Capture the cell that displays the provided text and extract its (X, Y) central coordinate. 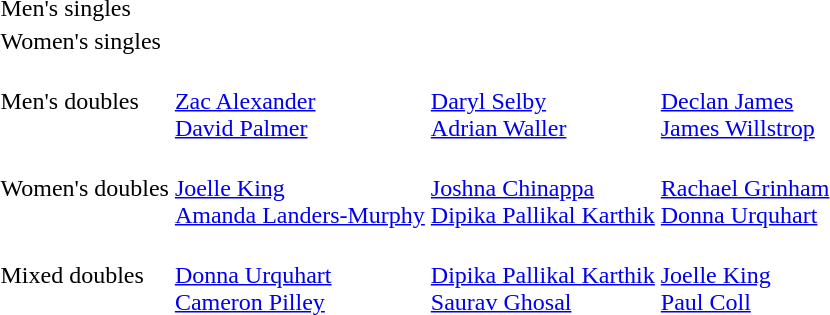
Joelle KingAmanda Landers-Murphy (300, 188)
Joshna ChinappaDipika Pallikal Karthik (542, 188)
Daryl SelbyAdrian Waller (542, 101)
Zac AlexanderDavid Palmer (300, 101)
